Locate the cell with the specified text and output its (X, Y) center coordinate. 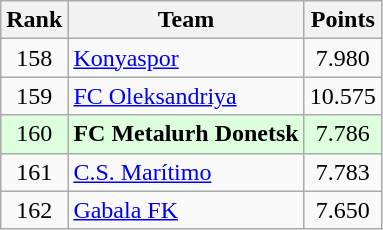
Konyaspor (186, 58)
Points (342, 20)
7.783 (342, 172)
7.786 (342, 134)
160 (34, 134)
C.S. Marítimo (186, 172)
7.980 (342, 58)
Rank (34, 20)
Team (186, 20)
162 (34, 210)
161 (34, 172)
158 (34, 58)
FC Oleksandriya (186, 96)
10.575 (342, 96)
159 (34, 96)
7.650 (342, 210)
FC Metalurh Donetsk (186, 134)
Gabala FK (186, 210)
